Output the [X, Y] coordinate of the center of the cell containing the given text.  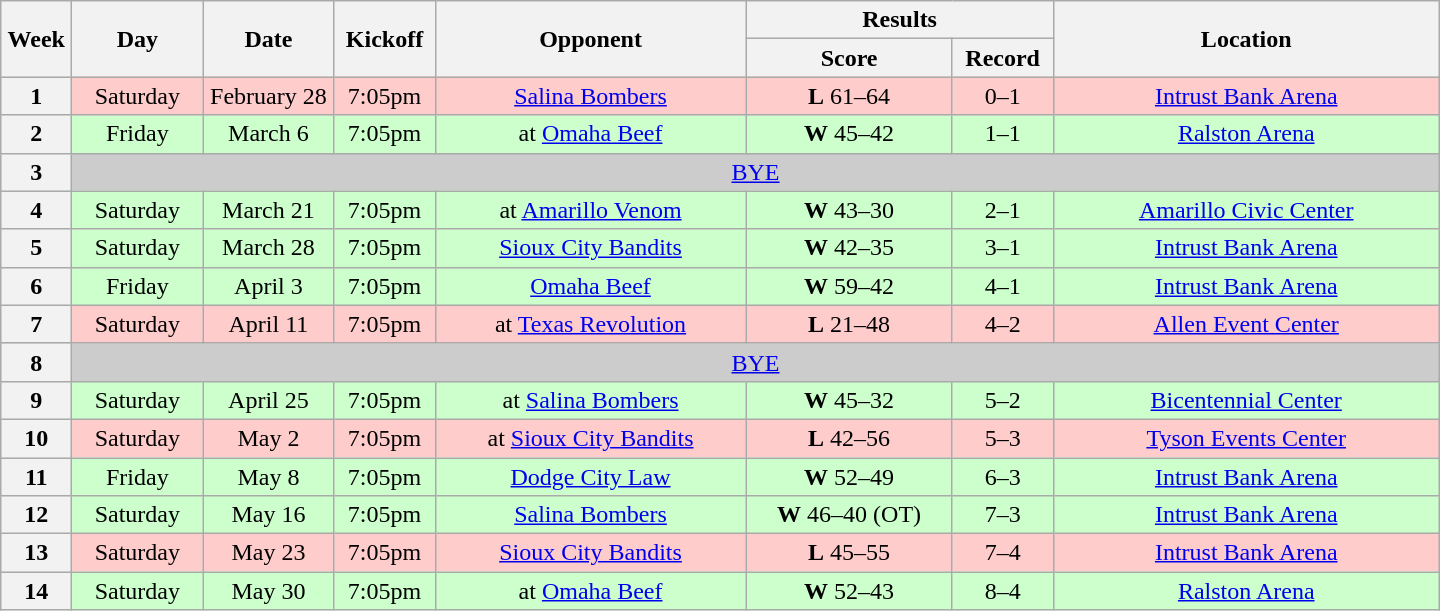
W 46–40 (OT) [849, 515]
1–1 [1002, 134]
L 45–55 [849, 553]
Amarillo Civic Center [1246, 210]
W 45–42 [849, 134]
March 28 [268, 248]
February 28 [268, 96]
0–1 [1002, 96]
W 43–30 [849, 210]
April 11 [268, 324]
3–1 [1002, 248]
Week [36, 39]
W 45–32 [849, 400]
Location [1246, 39]
May 16 [268, 515]
5–2 [1002, 400]
W 42–35 [849, 248]
9 [36, 400]
Opponent [590, 39]
6–3 [1002, 477]
7–3 [1002, 515]
5 [36, 248]
at Sioux City Bandits [590, 438]
April 25 [268, 400]
Results [900, 20]
W 52–49 [849, 477]
4–1 [1002, 286]
Day [138, 39]
4 [36, 210]
at Salina Bombers [590, 400]
at Amarillo Venom [590, 210]
Score [849, 58]
11 [36, 477]
Record [1002, 58]
Dodge City Law [590, 477]
13 [36, 553]
1 [36, 96]
March 6 [268, 134]
10 [36, 438]
2–1 [1002, 210]
Omaha Beef [590, 286]
May 23 [268, 553]
4–2 [1002, 324]
W 52–43 [849, 591]
6 [36, 286]
Tyson Events Center [1246, 438]
March 21 [268, 210]
8 [36, 362]
2 [36, 134]
at Texas Revolution [590, 324]
Bicentennial Center [1246, 400]
May 8 [268, 477]
12 [36, 515]
7–4 [1002, 553]
5–3 [1002, 438]
3 [36, 172]
Allen Event Center [1246, 324]
L 61–64 [849, 96]
7 [36, 324]
Kickoff [384, 39]
8–4 [1002, 591]
L 42–56 [849, 438]
Date [268, 39]
14 [36, 591]
May 2 [268, 438]
May 30 [268, 591]
L 21–48 [849, 324]
W 59–42 [849, 286]
April 3 [268, 286]
